Provide the [X, Y] coordinate of the cell's center where the given text is located.  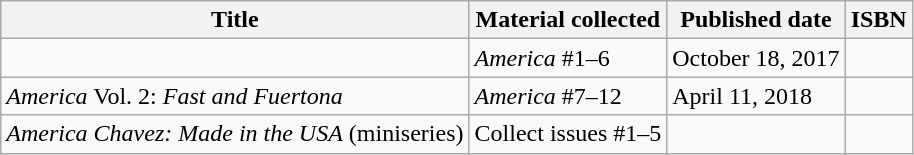
America Chavez: Made in the USA (miniseries) [235, 134]
April 11, 2018 [756, 96]
America #1–6 [568, 58]
Material collected [568, 20]
America #7–12 [568, 96]
Published date [756, 20]
Title [235, 20]
ISBN [878, 20]
America Vol. 2: Fast and Fuertona [235, 96]
Collect issues #1–5 [568, 134]
October 18, 2017 [756, 58]
